Pinpoint the cell where the given text exists, returning its (X, Y) midpoint coordinate. 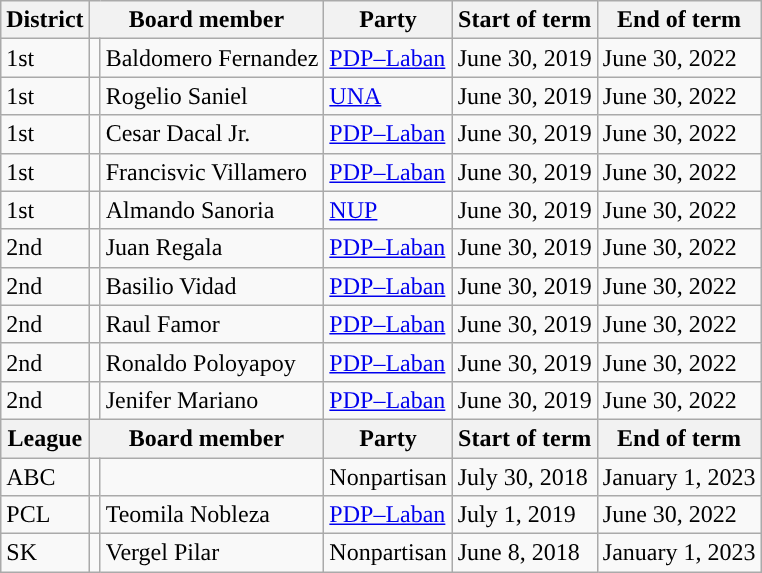
NUP (388, 210)
Baldomero Fernandez (212, 58)
ABC (45, 477)
Ronaldo Poloyapoy (212, 362)
Teomila Nobleza (212, 515)
July 1, 2019 (524, 515)
Basilio Vidad (212, 286)
June 8, 2018 (524, 553)
District (45, 20)
SK (45, 553)
Juan Regala (212, 248)
PCL (45, 515)
Raul Famor (212, 324)
Vergel Pilar (212, 553)
Francisvic Villamero (212, 172)
Almando Sanoria (212, 210)
Cesar Dacal Jr. (212, 134)
League (45, 438)
Jenifer Mariano (212, 400)
July 30, 2018 (524, 477)
UNA (388, 96)
Rogelio Saniel (212, 96)
